Search for the cell housing the specified text and yield its [X, Y] center coordinate. 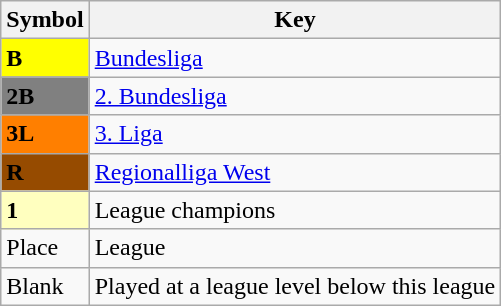
R [45, 172]
League [295, 248]
3L [45, 134]
2. Bundesliga [295, 96]
Symbol [45, 20]
League champions [295, 210]
2B [45, 96]
Regionalliga West [295, 172]
B [45, 58]
Key [295, 20]
Played at a league level below this league [295, 286]
Blank [45, 286]
Place [45, 248]
3. Liga [295, 134]
1 [45, 210]
Bundesliga [295, 58]
